Identify which cell holds the provided text, then report its (X, Y) central coordinate. 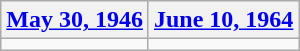
May 30, 1946 (75, 20)
June 10, 1964 (223, 20)
